From the cell containing the given text, extract its center point as [x, y] coordinate. 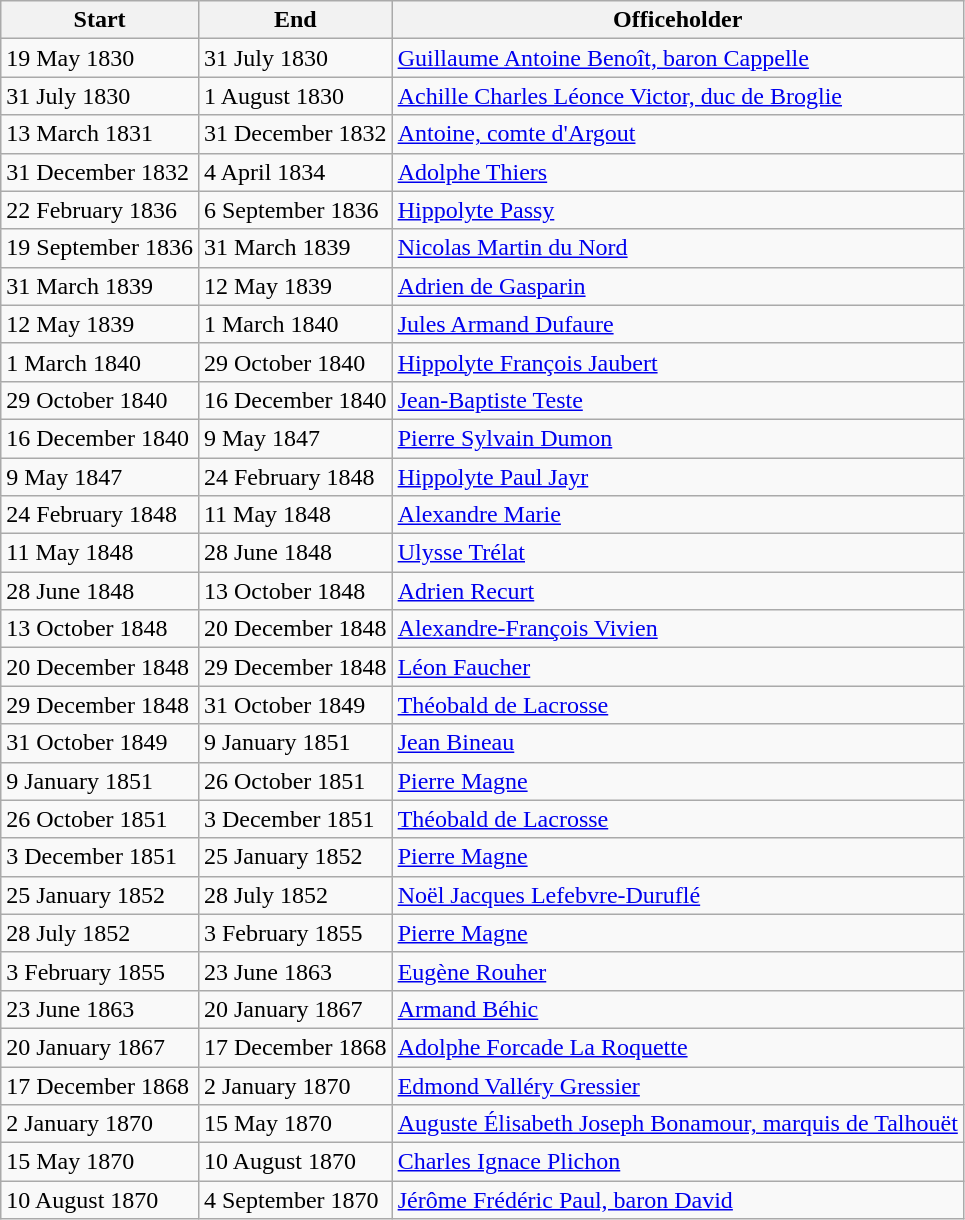
1 August 1830 [295, 96]
Antoine, comte d'Argout [678, 134]
Adrien Recurt [678, 591]
Noël Jacques Lefebvre-Duruflé [678, 895]
Officeholder [678, 20]
End [295, 20]
Pierre Sylvain Dumon [678, 438]
Jules Armand Dufaure [678, 324]
Auguste Élisabeth Joseph Bonamour, marquis de Talhouët [678, 1124]
Adolphe Forcade La Roquette [678, 1047]
Jérôme Frédéric Paul, baron David [678, 1200]
Nicolas Martin du Nord [678, 248]
22 February 1836 [100, 210]
Hippolyte Paul Jayr [678, 477]
Alexandre-François Vivien [678, 629]
Eugène Rouher [678, 971]
19 September 1836 [100, 248]
Guillaume Antoine Benoît, baron Cappelle [678, 58]
Achille Charles Léonce Victor, duc de Broglie [678, 96]
Charles Ignace Plichon [678, 1162]
Alexandre Marie [678, 515]
Armand Béhic [678, 1009]
Hippolyte François Jaubert [678, 362]
4 April 1834 [295, 172]
19 May 1830 [100, 58]
Jean-Baptiste Teste [678, 400]
Léon Faucher [678, 667]
Ulysse Trélat [678, 553]
4 September 1870 [295, 1200]
Adolphe Thiers [678, 172]
6 September 1836 [295, 210]
13 March 1831 [100, 134]
Jean Bineau [678, 743]
Hippolyte Passy [678, 210]
Start [100, 20]
Edmond Valléry Gressier [678, 1085]
Adrien de Gasparin [678, 286]
